Capture the cell that displays the provided text and extract its [x, y] central coordinate. 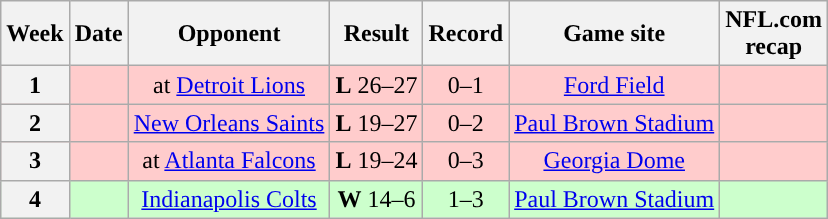
Opponent [229, 34]
New Orleans Saints [229, 123]
at Detroit Lions [229, 85]
NFL.comrecap [774, 34]
L 19–27 [376, 123]
0–3 [466, 161]
W 14–6 [376, 199]
1 [35, 85]
1–3 [466, 199]
Record [466, 34]
Ford Field [614, 85]
Game site [614, 34]
Georgia Dome [614, 161]
4 [35, 199]
at Atlanta Falcons [229, 161]
Result [376, 34]
2 [35, 123]
0–1 [466, 85]
3 [35, 161]
L 26–27 [376, 85]
0–2 [466, 123]
Date [98, 34]
L 19–24 [376, 161]
Indianapolis Colts [229, 199]
Week [35, 34]
